For the text-containing cell, return its midpoint in (X, Y) coordinate format. 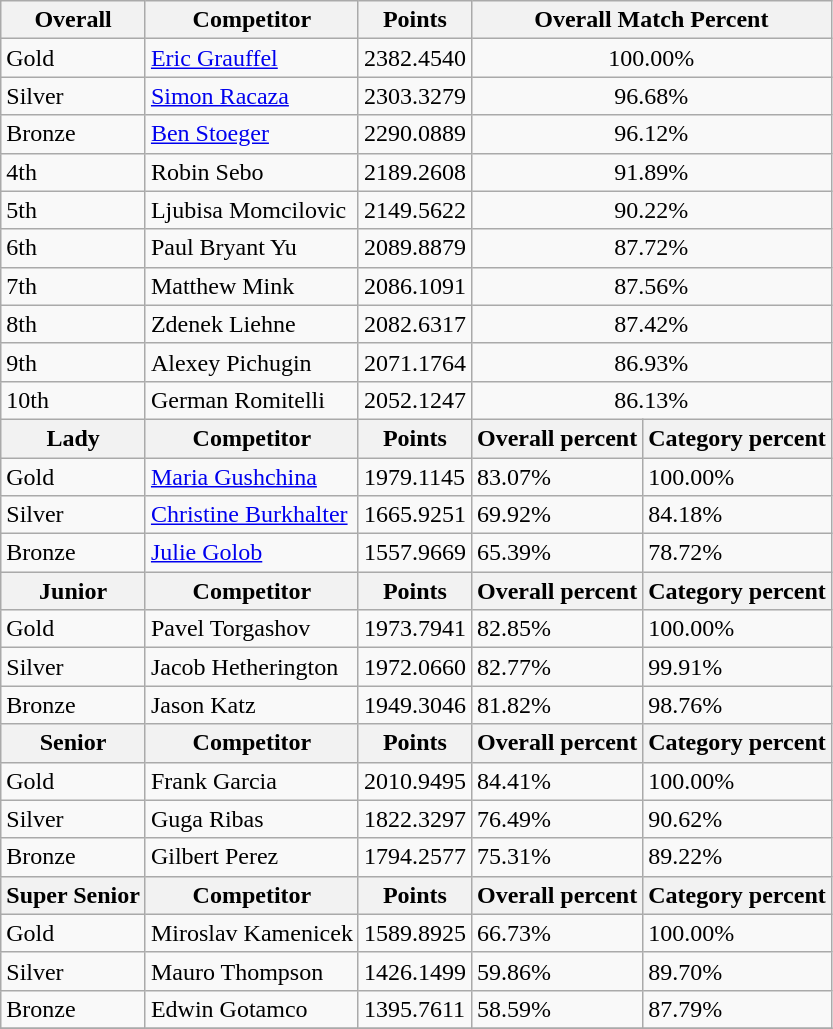
89.70% (738, 971)
Pavel Torgashov (252, 629)
Ben Stoeger (252, 134)
66.73% (556, 933)
1665.9251 (414, 515)
4th (74, 172)
Edwin Gotamco (252, 1009)
1973.7941 (414, 629)
2086.1091 (414, 286)
Matthew Mink (252, 286)
87.56% (651, 286)
82.85% (556, 629)
1972.0660 (414, 667)
84.18% (738, 515)
1794.2577 (414, 857)
Julie Golob (252, 553)
89.22% (738, 857)
90.22% (651, 210)
2149.5622 (414, 210)
2089.8879 (414, 248)
2382.4540 (414, 58)
Christine Burkhalter (252, 515)
2010.9495 (414, 781)
9th (74, 362)
58.59% (556, 1009)
1395.7611 (414, 1009)
Super Senior (74, 895)
Simon Racaza (252, 96)
Guga Ribas (252, 819)
1557.9669 (414, 553)
1426.1499 (414, 971)
Miroslav Kamenicek (252, 933)
Robin Sebo (252, 172)
2303.3279 (414, 96)
59.86% (556, 971)
84.41% (556, 781)
2052.1247 (414, 400)
76.49% (556, 819)
Overall (74, 20)
91.89% (651, 172)
90.62% (738, 819)
1822.3297 (414, 819)
96.12% (651, 134)
Junior (74, 591)
5th (74, 210)
Paul Bryant Yu (252, 248)
6th (74, 248)
Overall Match Percent (651, 20)
8th (74, 324)
83.07% (556, 477)
87.79% (738, 1009)
81.82% (556, 705)
99.91% (738, 667)
Senior (74, 743)
82.77% (556, 667)
2290.0889 (414, 134)
10th (74, 400)
German Romitelli (252, 400)
1979.1145 (414, 477)
Jacob Hetherington (252, 667)
Ljubisa Momcilovic (252, 210)
65.39% (556, 553)
Mauro Thompson (252, 971)
Alexey Pichugin (252, 362)
7th (74, 286)
Zdenek Liehne (252, 324)
69.92% (556, 515)
86.13% (651, 400)
96.68% (651, 96)
Gilbert Perez (252, 857)
2082.6317 (414, 324)
Frank Garcia (252, 781)
Jason Katz (252, 705)
87.42% (651, 324)
Maria Gushchina (252, 477)
98.76% (738, 705)
1949.3046 (414, 705)
86.93% (651, 362)
75.31% (556, 857)
78.72% (738, 553)
2189.2608 (414, 172)
2071.1764 (414, 362)
Eric Grauffel (252, 58)
1589.8925 (414, 933)
87.72% (651, 248)
Lady (74, 438)
